Locate the cell with the specified text and output its (X, Y) center coordinate. 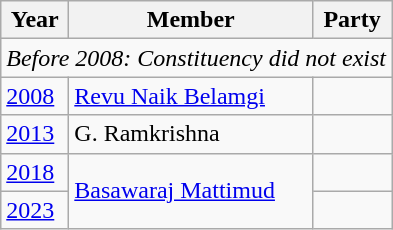
2018 (35, 172)
Party (352, 20)
Year (35, 20)
2008 (35, 96)
2023 (35, 210)
Basawaraj Mattimud (191, 191)
Member (191, 20)
G. Ramkrishna (191, 134)
Revu Naik Belamgi (191, 96)
2013 (35, 134)
Before 2008: Constituency did not exist (196, 58)
